Provide the [x, y] coordinate of the cell's center where the given text is located.  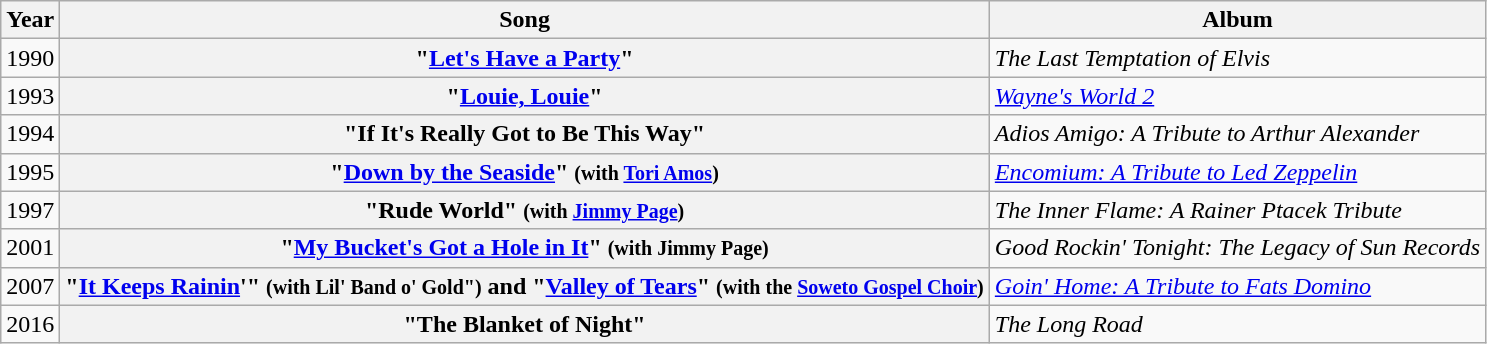
Wayne's World 2 [1237, 96]
The Last Temptation of Elvis [1237, 58]
2016 [30, 324]
"My Bucket's Got a Hole in It" (with Jimmy Page) [525, 248]
Adios Amigo: A Tribute to Arthur Alexander [1237, 134]
1994 [30, 134]
"It Keeps Rainin'" (with Lil' Band o' Gold") and "Valley of Tears" (with the Soweto Gospel Choir) [525, 286]
1995 [30, 172]
"The Blanket of Night" [525, 324]
Good Rockin' Tonight: The Legacy of Sun Records [1237, 248]
Encomium: A Tribute to Led Zeppelin [1237, 172]
Goin' Home: A Tribute to Fats Domino [1237, 286]
1997 [30, 210]
2007 [30, 286]
1990 [30, 58]
The Long Road [1237, 324]
Year [30, 20]
2001 [30, 248]
Song [525, 20]
"Rude World" (with Jimmy Page) [525, 210]
"Down by the Seaside" (with Tori Amos) [525, 172]
The Inner Flame: A Rainer Ptacek Tribute [1237, 210]
"If It's Really Got to Be This Way" [525, 134]
"Louie, Louie" [525, 96]
1993 [30, 96]
Album [1237, 20]
"Let's Have a Party" [525, 58]
